Determine the [x, y] coordinate at the center of the cell enclosing the given text.  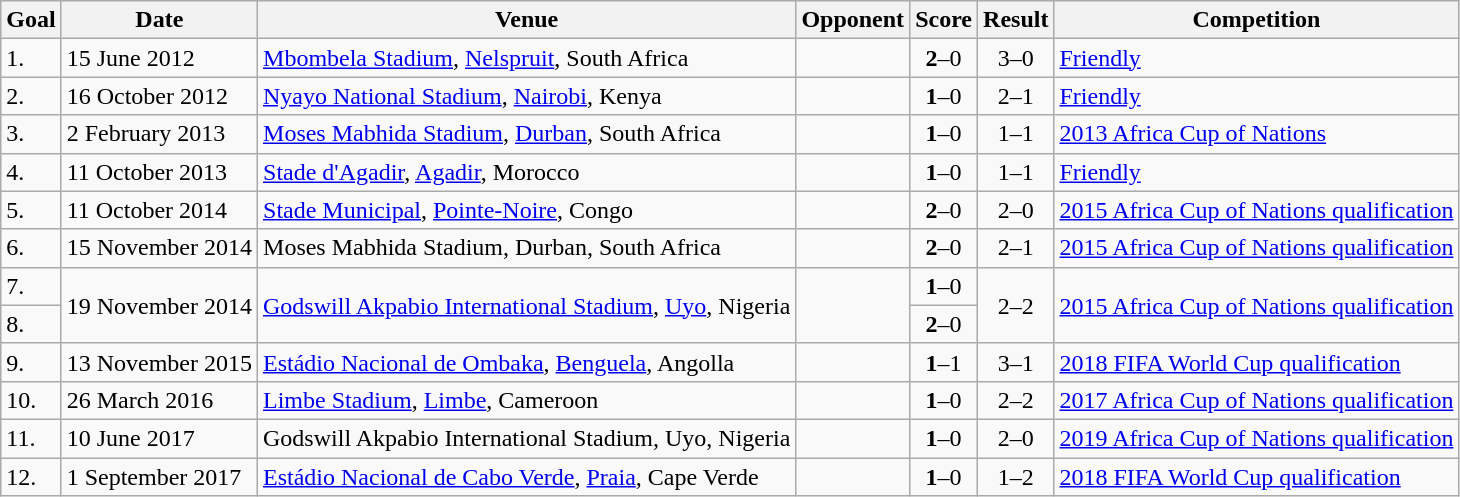
1. [31, 58]
11 October 2014 [159, 210]
2 February 2013 [159, 134]
6. [31, 248]
3–0 [1016, 58]
Goal [31, 20]
1 September 2017 [159, 477]
15 November 2014 [159, 248]
19 November 2014 [159, 305]
11. [31, 438]
2. [31, 96]
2019 Africa Cup of Nations qualification [1256, 438]
10. [31, 400]
Estádio Nacional de Cabo Verde, Praia, Cape Verde [527, 477]
2017 Africa Cup of Nations qualification [1256, 400]
Competition [1256, 20]
3–1 [1016, 362]
Nyayo National Stadium, Nairobi, Kenya [527, 96]
Limbe Stadium, Limbe, Cameroon [527, 400]
Estádio Nacional de Ombaka, Benguela, Angolla [527, 362]
5. [31, 210]
2013 Africa Cup of Nations [1256, 134]
7. [31, 286]
Score [944, 20]
8. [31, 324]
Venue [527, 20]
Stade Municipal, Pointe-Noire, Congo [527, 210]
Mbombela Stadium, Nelspruit, South Africa [527, 58]
10 June 2017 [159, 438]
26 March 2016 [159, 400]
16 October 2012 [159, 96]
1–2 [1016, 477]
11 October 2013 [159, 172]
3. [31, 134]
Result [1016, 20]
Date [159, 20]
12. [31, 477]
9. [31, 362]
Opponent [853, 20]
13 November 2015 [159, 362]
Stade d'Agadir, Agadir, Morocco [527, 172]
4. [31, 172]
15 June 2012 [159, 58]
